Extract the (X, Y) coordinate from the center of the cell holding the provided text.  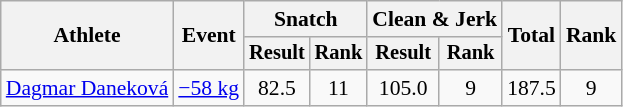
Snatch (306, 19)
105.0 (403, 88)
Athlete (88, 36)
Clean & Jerk (434, 19)
187.5 (532, 88)
−58 kg (208, 88)
11 (339, 88)
82.5 (277, 88)
Event (208, 36)
Total (532, 36)
Dagmar Daneková (88, 88)
